Identify which cell holds the provided text, then report its (x, y) central coordinate. 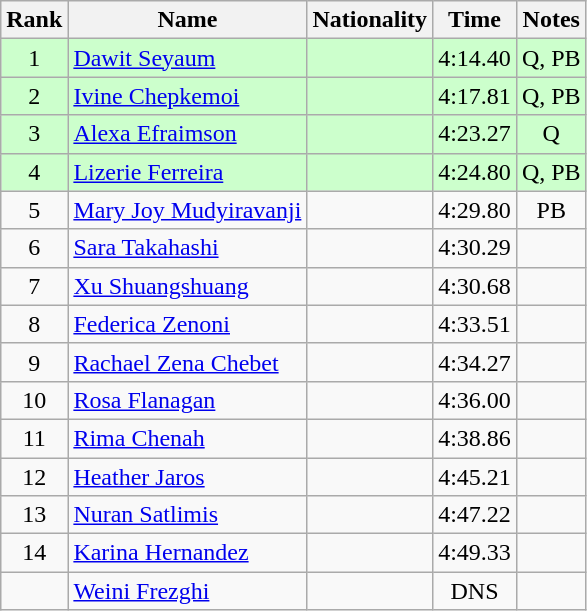
Lizerie Ferreira (188, 172)
Rank (34, 20)
Weini Frezghi (188, 591)
10 (34, 400)
6 (34, 248)
12 (34, 477)
9 (34, 362)
Heather Jaros (188, 477)
4:49.33 (475, 553)
Federica Zenoni (188, 324)
4:30.29 (475, 248)
8 (34, 324)
Dawit Seyaum (188, 58)
Karina Hernandez (188, 553)
4:14.40 (475, 58)
Q (551, 134)
4:17.81 (475, 96)
3 (34, 134)
4:45.21 (475, 477)
7 (34, 286)
Rachael Zena Chebet (188, 362)
2 (34, 96)
Rosa Flanagan (188, 400)
Ivine Chepkemoi (188, 96)
4:30.68 (475, 286)
11 (34, 438)
1 (34, 58)
4 (34, 172)
13 (34, 515)
Nuran Satlimis (188, 515)
Nationality (370, 20)
4:34.27 (475, 362)
4:47.22 (475, 515)
Rima Chenah (188, 438)
14 (34, 553)
Notes (551, 20)
4:33.51 (475, 324)
Name (188, 20)
Mary Joy Mudyiravanji (188, 210)
4:38.86 (475, 438)
4:29.80 (475, 210)
Alexa Efraimson (188, 134)
4:24.80 (475, 172)
4:23.27 (475, 134)
Xu Shuangshuang (188, 286)
DNS (475, 591)
PB (551, 210)
Sara Takahashi (188, 248)
4:36.00 (475, 400)
Time (475, 20)
5 (34, 210)
